Return [X, Y] of the center of cell containing provided text 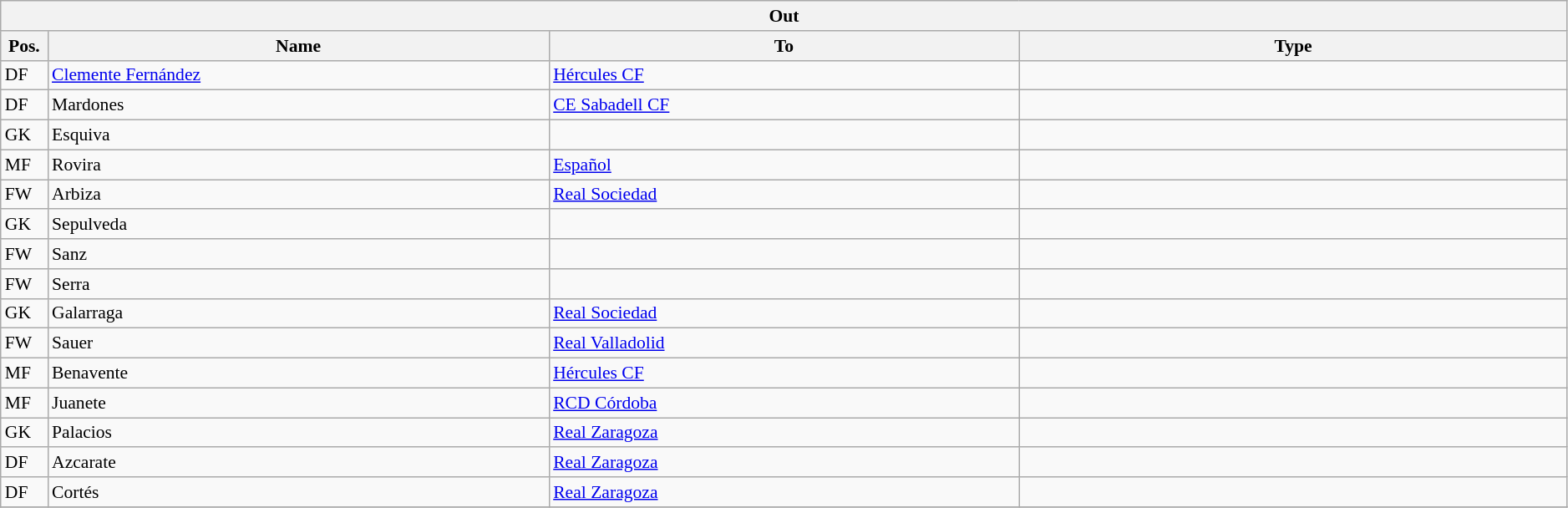
Juanete [298, 403]
Serra [298, 284]
Sepulveda [298, 225]
Cortés [298, 492]
To [784, 46]
Galarraga [298, 313]
CE Sabadell CF [784, 105]
Arbiza [298, 195]
Type [1293, 46]
Name [298, 46]
Real Valladolid [784, 343]
RCD Córdoba [784, 403]
Mardones [298, 105]
Azcarate [298, 463]
Rovira [298, 165]
Pos. [24, 46]
Out [784, 16]
Benavente [298, 373]
Sauer [298, 343]
Clemente Fernández [298, 75]
Sanz [298, 254]
Español [784, 165]
Palacios [298, 433]
Esquiva [298, 135]
